Extract the [X, Y] coordinate from the center of the cell holding the provided text.  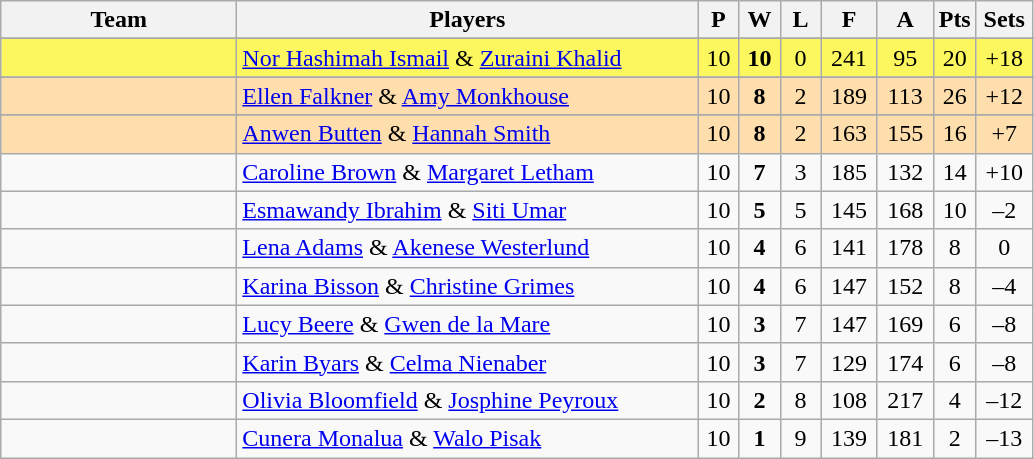
9 [800, 438]
Team [119, 20]
+10 [1004, 172]
152 [905, 286]
A [905, 20]
Caroline Brown & Margaret Letham [468, 172]
139 [849, 438]
Lena Adams & Akenese Westerlund [468, 248]
181 [905, 438]
Anwen Butten & Hannah Smith [468, 134]
145 [849, 210]
1 [760, 438]
163 [849, 134]
–13 [1004, 438]
132 [905, 172]
Ellen Falkner & Amy Monkhouse [468, 96]
185 [849, 172]
113 [905, 96]
95 [905, 58]
Pts [954, 20]
168 [905, 210]
155 [905, 134]
P [718, 20]
Lucy Beere & Gwen de la Mare [468, 324]
241 [849, 58]
–4 [1004, 286]
W [760, 20]
Karina Bisson & Christine Grimes [468, 286]
189 [849, 96]
L [800, 20]
141 [849, 248]
–12 [1004, 400]
Players [468, 20]
+7 [1004, 134]
Nor Hashimah Ismail & Zuraini Khalid [468, 58]
–2 [1004, 210]
Esmawandy Ibrahim & Siti Umar [468, 210]
217 [905, 400]
129 [849, 362]
+12 [1004, 96]
14 [954, 172]
Olivia Bloomfield & Josphine Peyroux [468, 400]
108 [849, 400]
174 [905, 362]
Cunera Monalua & Walo Pisak [468, 438]
26 [954, 96]
16 [954, 134]
169 [905, 324]
F [849, 20]
Sets [1004, 20]
+18 [1004, 58]
20 [954, 58]
178 [905, 248]
Karin Byars & Celma Nienaber [468, 362]
